Capture the cell that displays the provided text and extract its (x, y) central coordinate. 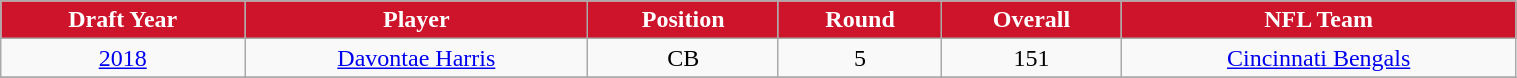
151 (1032, 58)
NFL Team (1318, 20)
Draft Year (123, 20)
Cincinnati Bengals (1318, 58)
CB (683, 58)
Round (860, 20)
Overall (1032, 20)
Position (683, 20)
Davontae Harris (416, 58)
Player (416, 20)
5 (860, 58)
2018 (123, 58)
